Search for the cell housing the specified text and yield its [x, y] center coordinate. 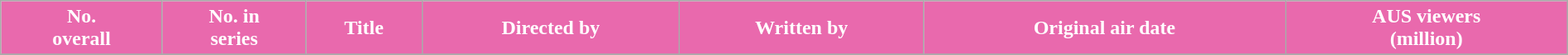
No. inseries [233, 28]
Title [364, 28]
AUS viewers (million) [1426, 28]
No. overall [82, 28]
Original air date [1105, 28]
Directed by [551, 28]
Written by [801, 28]
